Pinpoint the cell where the given text exists, returning its (x, y) midpoint coordinate. 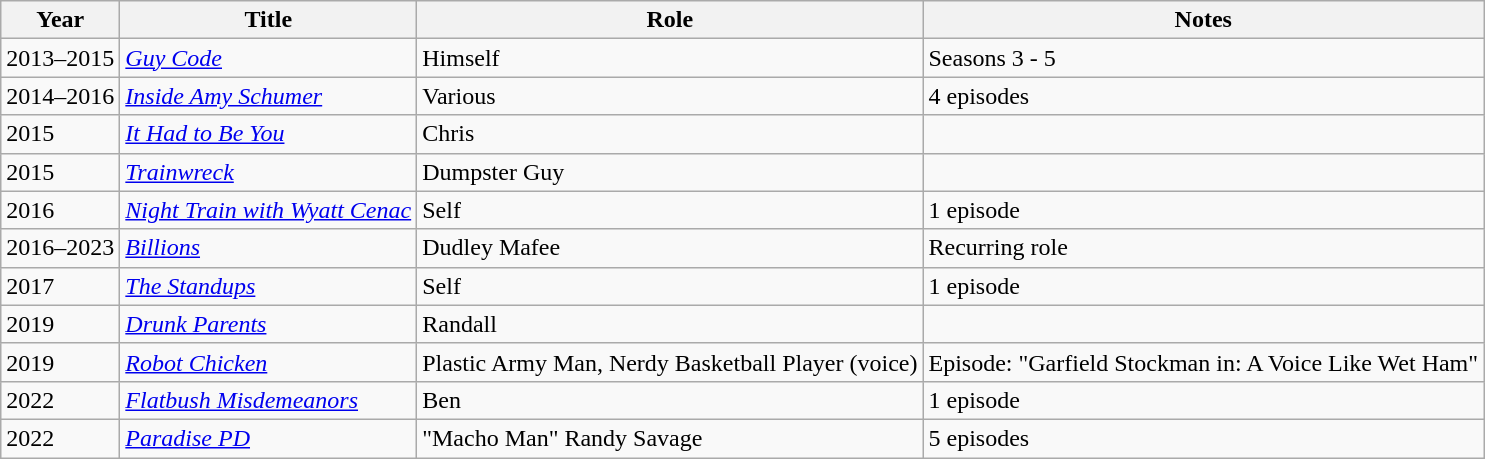
2017 (60, 286)
2016–2023 (60, 248)
Inside Amy Schumer (268, 96)
Plastic Army Man, Nerdy Basketball Player (voice) (670, 362)
Chris (670, 134)
4 episodes (1204, 96)
2014–2016 (60, 96)
Billions (268, 248)
Night Train with Wyatt Cenac (268, 210)
Seasons 3 - 5 (1204, 58)
Recurring role (1204, 248)
Year (60, 20)
Paradise PD (268, 438)
Trainwreck (268, 172)
Himself (670, 58)
Randall (670, 324)
Notes (1204, 20)
Flatbush Misdemeanors (268, 400)
The Standups (268, 286)
2016 (60, 210)
Various (670, 96)
Guy Code (268, 58)
Role (670, 20)
It Had to Be You (268, 134)
"Macho Man" Randy Savage (670, 438)
Title (268, 20)
Ben (670, 400)
Episode: "Garfield Stockman in: A Voice Like Wet Ham" (1204, 362)
Drunk Parents (268, 324)
Dumpster Guy (670, 172)
5 episodes (1204, 438)
Dudley Mafee (670, 248)
Robot Chicken (268, 362)
2013–2015 (60, 58)
